Return [x, y] of the center of cell containing provided text 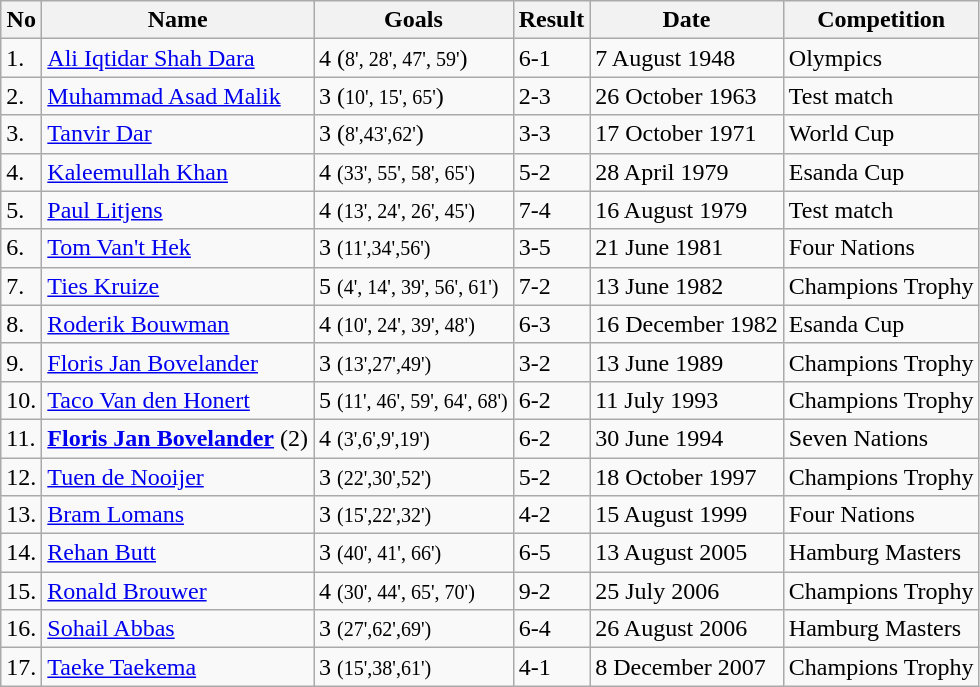
3 (10', 15', 65') [414, 96]
3 (8',43',62') [414, 134]
7-4 [551, 210]
25 July 2006 [687, 591]
Ali Iqtidar Shah Dara [178, 58]
2-3 [551, 96]
Bram Lomans [178, 515]
Ronald Brouwer [178, 591]
5. [22, 210]
26 August 2006 [687, 629]
4. [22, 172]
Tuen de Nooijer [178, 477]
3 (13',27',49') [414, 362]
1. [22, 58]
3 (11',34',56') [414, 248]
Muhammad Asad Malik [178, 96]
8 December 2007 [687, 667]
16 August 1979 [687, 210]
2. [22, 96]
3-5 [551, 248]
Seven Nations [881, 438]
Roderik Bouwman [178, 324]
Tanvir Dar [178, 134]
7-2 [551, 286]
9. [22, 362]
3 (15',38',61') [414, 667]
8. [22, 324]
5 (4', 14', 39', 56', 61') [414, 286]
3 (27',62',69') [414, 629]
4 (3',6',9',19') [414, 438]
Taeke Taekema [178, 667]
4 (30', 44', 65', 70') [414, 591]
15. [22, 591]
Result [551, 20]
3 (40', 41', 66') [414, 553]
3 (15',22',32') [414, 515]
No [22, 20]
4-2 [551, 515]
18 October 1997 [687, 477]
11. [22, 438]
4 (8', 28', 47', 59') [414, 58]
17 October 1971 [687, 134]
26 October 1963 [687, 96]
3-3 [551, 134]
Taco Van den Honert [178, 400]
Ties Kruize [178, 286]
5 (11', 46', 59', 64', 68') [414, 400]
6-3 [551, 324]
13. [22, 515]
13 June 1982 [687, 286]
Floris Jan Bovelander [178, 362]
Sohail Abbas [178, 629]
3 (22',30',52') [414, 477]
17. [22, 667]
6-1 [551, 58]
3. [22, 134]
Date [687, 20]
14. [22, 553]
10. [22, 400]
9-2 [551, 591]
4-1 [551, 667]
7. [22, 286]
Goals [414, 20]
4 (33', 55', 58', 65') [414, 172]
16. [22, 629]
Kaleemullah Khan [178, 172]
12. [22, 477]
6. [22, 248]
30 June 1994 [687, 438]
Name [178, 20]
28 April 1979 [687, 172]
Competition [881, 20]
3-2 [551, 362]
Olympics [881, 58]
6-4 [551, 629]
Paul Litjens [178, 210]
World Cup [881, 134]
4 (10', 24', 39', 48') [414, 324]
Rehan Butt [178, 553]
13 June 1989 [687, 362]
13 August 2005 [687, 553]
15 August 1999 [687, 515]
Floris Jan Bovelander (2) [178, 438]
4 (13', 24', 26', 45') [414, 210]
6-5 [551, 553]
Tom Van't Hek [178, 248]
11 July 1993 [687, 400]
7 August 1948 [687, 58]
16 December 1982 [687, 324]
21 June 1981 [687, 248]
